Extract the [X, Y] coordinate from the center of the cell holding the provided text.  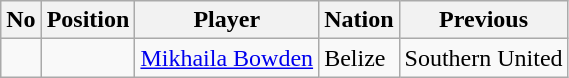
Southern United [484, 58]
Previous [484, 20]
Player [227, 20]
Mikhaila Bowden [227, 58]
Position [88, 20]
Nation [359, 20]
Belize [359, 58]
No [21, 20]
